Search for the cell housing the specified text and yield its [X, Y] center coordinate. 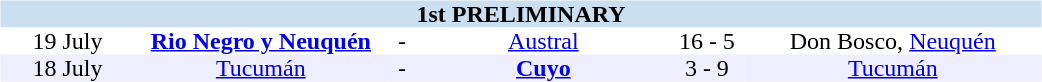
Cuyo [544, 68]
Austral [544, 42]
Don Bosco, Neuquén [892, 42]
3 - 9 [707, 68]
Rio Negro y Neuquén [260, 42]
18 July [67, 68]
1st PRELIMINARY [520, 14]
19 July [67, 42]
16 - 5 [707, 42]
